From the cell containing the given text, extract its center point as [X, Y] coordinate. 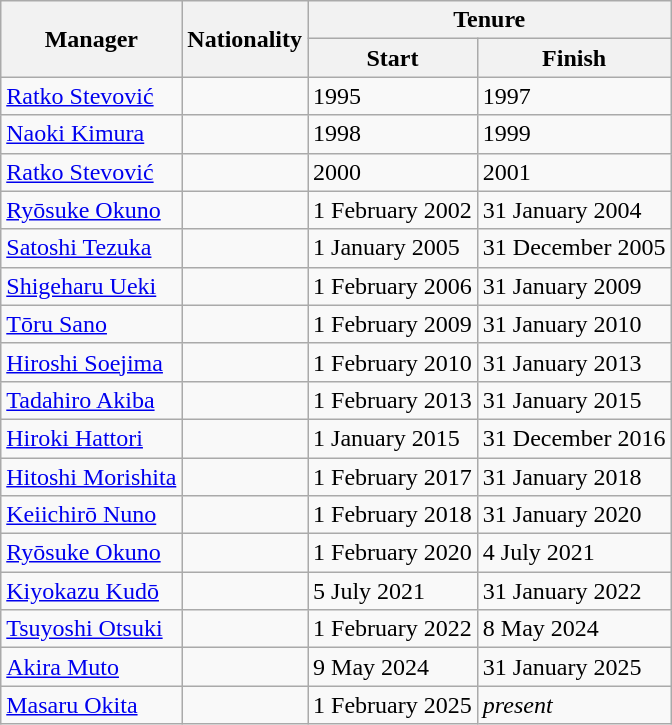
1 February 2010 [393, 362]
1997 [574, 96]
Keiichirō Nuno [92, 515]
31 January 2018 [574, 477]
1 February 2022 [393, 629]
31 December 2005 [574, 248]
1 February 2018 [393, 515]
31 January 2022 [574, 591]
Shigeharu Ueki [92, 286]
1 January 2015 [393, 438]
Masaru Okita [92, 705]
Tsuyoshi Otsuki [92, 629]
1998 [393, 134]
1999 [574, 134]
Tadahiro Akiba [92, 400]
Finish [574, 58]
Manager [92, 39]
Tōru Sano [92, 324]
Satoshi Tezuka [92, 248]
31 January 2010 [574, 324]
5 July 2021 [393, 591]
1 February 2013 [393, 400]
present [574, 705]
31 January 2004 [574, 210]
Akira Muto [92, 667]
2000 [393, 172]
1 February 2017 [393, 477]
Hiroki Hattori [92, 438]
Nationality [245, 39]
1 February 2009 [393, 324]
1 February 2006 [393, 286]
1 February 2020 [393, 553]
Hitoshi Morishita [92, 477]
Tenure [490, 20]
4 July 2021 [574, 553]
2001 [574, 172]
1 February 2002 [393, 210]
31 January 2015 [574, 400]
9 May 2024 [393, 667]
1 February 2025 [393, 705]
31 January 2020 [574, 515]
Hiroshi Soejima [92, 362]
Kiyokazu Kudō [92, 591]
1995 [393, 96]
Start [393, 58]
31 December 2016 [574, 438]
8 May 2024 [574, 629]
31 January 2009 [574, 286]
Naoki Kimura [92, 134]
31 January 2025 [574, 667]
31 January 2013 [574, 362]
1 January 2005 [393, 248]
